Identify which cell holds the provided text, then report its [x, y] central coordinate. 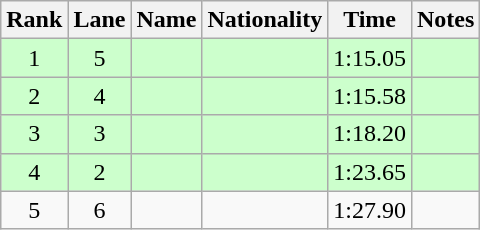
Notes [445, 20]
Nationality [265, 20]
1:18.20 [370, 134]
1:23.65 [370, 172]
Name [166, 20]
1 [34, 58]
Time [370, 20]
6 [100, 210]
1:15.58 [370, 96]
Rank [34, 20]
Lane [100, 20]
1:27.90 [370, 210]
1:15.05 [370, 58]
